Return [x, y] of the center of cell containing provided text 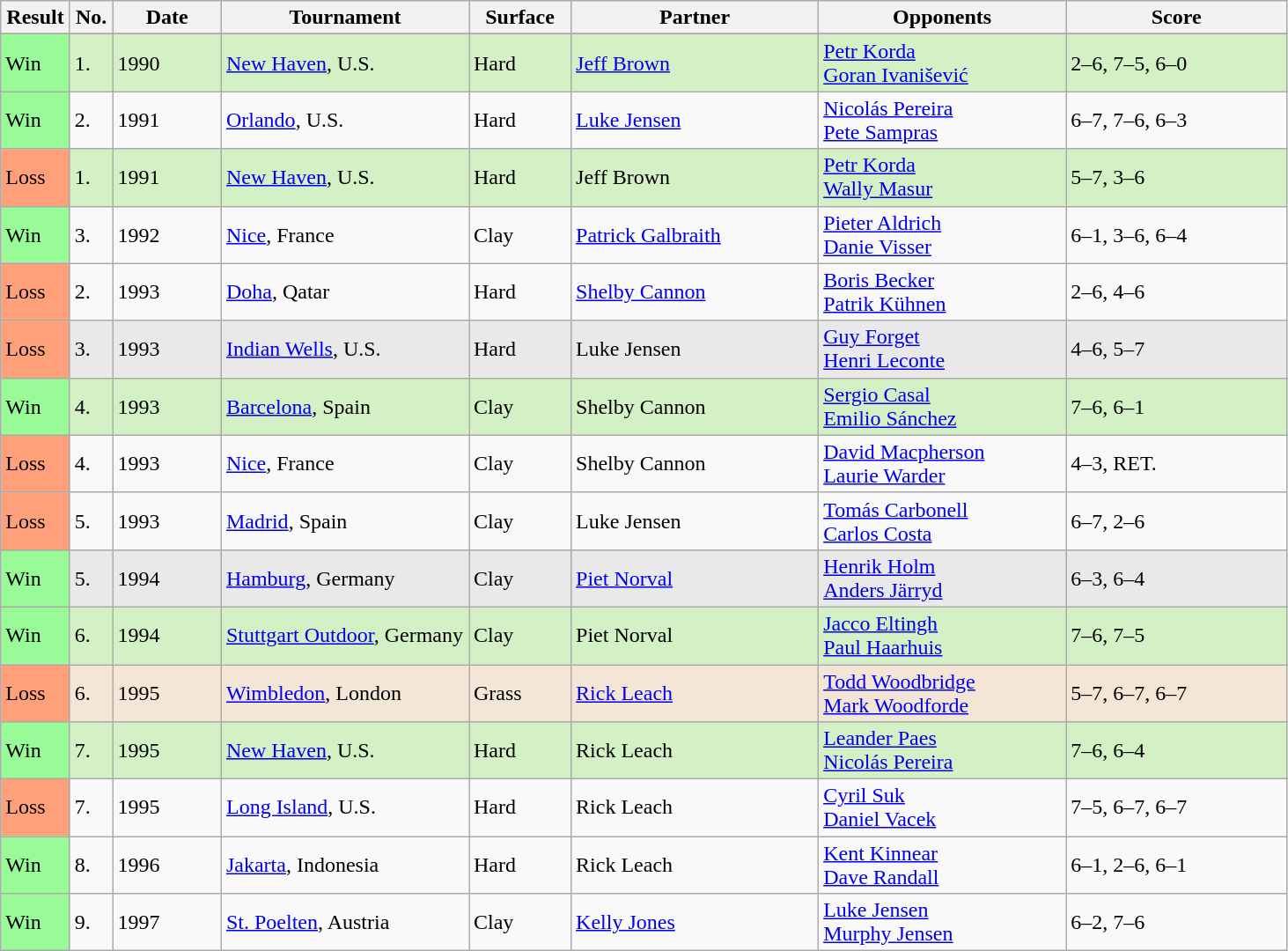
Boris Becker Patrik Kühnen [942, 292]
Barcelona, Spain [345, 407]
6–7, 2–6 [1176, 521]
Guy Forget Henri Leconte [942, 349]
Henrik Holm Anders Järryd [942, 578]
Cyril Suk Daniel Vacek [942, 808]
Sergio Casal Emilio Sánchez [942, 407]
Stuttgart Outdoor, Germany [345, 636]
Doha, Qatar [345, 292]
Madrid, Spain [345, 521]
1992 [167, 234]
Result [35, 18]
7–6, 6–1 [1176, 407]
David Macpherson Laurie Warder [942, 463]
Opponents [942, 18]
Tournament [345, 18]
Todd Woodbridge Mark Woodforde [942, 692]
No. [92, 18]
Grass [519, 692]
Luke Jensen Murphy Jensen [942, 923]
Nicolás Pereira Pete Sampras [942, 120]
Surface [519, 18]
Petr Korda Goran Ivanišević [942, 63]
Orlando, U.S. [345, 120]
Leander Paes Nicolás Pereira [942, 750]
7–6, 6–4 [1176, 750]
6–1, 2–6, 6–1 [1176, 865]
6–7, 7–6, 6–3 [1176, 120]
1997 [167, 923]
Score [1176, 18]
Indian Wells, U.S. [345, 349]
4–6, 5–7 [1176, 349]
Jacco Eltingh Paul Haarhuis [942, 636]
2–6, 7–5, 6–0 [1176, 63]
8. [92, 865]
6–2, 7–6 [1176, 923]
2–6, 4–6 [1176, 292]
Patrick Galbraith [696, 234]
Pieter Aldrich Danie Visser [942, 234]
Petr Korda Wally Masur [942, 178]
Long Island, U.S. [345, 808]
9. [92, 923]
6–3, 6–4 [1176, 578]
Hamburg, Germany [345, 578]
6–1, 3–6, 6–4 [1176, 234]
Date [167, 18]
Kent Kinnear Dave Randall [942, 865]
St. Poelten, Austria [345, 923]
Partner [696, 18]
Jakarta, Indonesia [345, 865]
5–7, 6–7, 6–7 [1176, 692]
4–3, RET. [1176, 463]
Tomás Carbonell Carlos Costa [942, 521]
5–7, 3–6 [1176, 178]
Kelly Jones [696, 923]
7–6, 7–5 [1176, 636]
Wimbledon, London [345, 692]
7–5, 6–7, 6–7 [1176, 808]
1996 [167, 865]
1990 [167, 63]
